Pinpoint the cell where the given text exists, returning its [X, Y] midpoint coordinate. 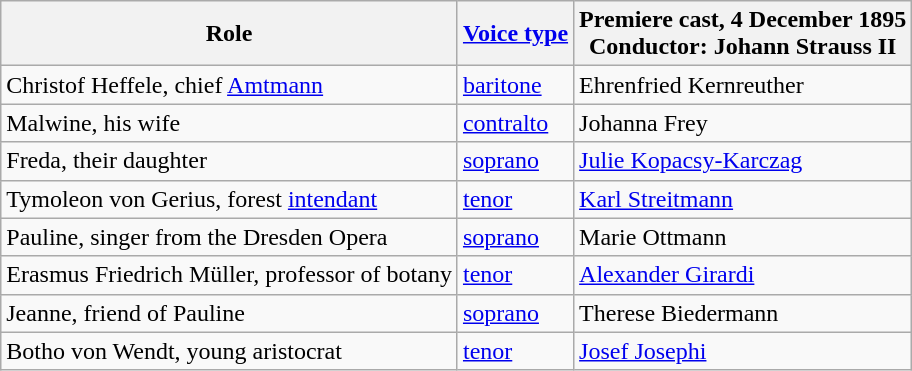
Erasmus Friedrich Müller, professor of botany [230, 275]
Freda, their daughter [230, 161]
Ehrenfried Kernreuther [743, 85]
Therese Biedermann [743, 313]
Tymoleon von Gerius, forest intendant [230, 199]
Josef Josephi [743, 351]
Marie Ottmann [743, 237]
Pauline, singer from the Dresden Opera [230, 237]
Voice type [515, 34]
Role [230, 34]
Karl Streitmann [743, 199]
Julie Kopacsy-Karczag [743, 161]
Malwine, his wife [230, 123]
baritone [515, 85]
Johanna Frey [743, 123]
Premiere cast, 4 December 1895Conductor: Johann Strauss II [743, 34]
Alexander Girardi [743, 275]
contralto [515, 123]
Jeanne, friend of Pauline [230, 313]
Christof Heffele, chief Amtmann [230, 85]
Botho von Wendt, young aristocrat [230, 351]
